Capture the cell that displays the provided text and extract its (X, Y) central coordinate. 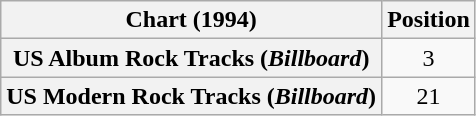
US Album Rock Tracks (Billboard) (192, 58)
3 (429, 58)
Chart (1994) (192, 20)
21 (429, 96)
US Modern Rock Tracks (Billboard) (192, 96)
Position (429, 20)
